Locate the cell with the specified text and output its (X, Y) center coordinate. 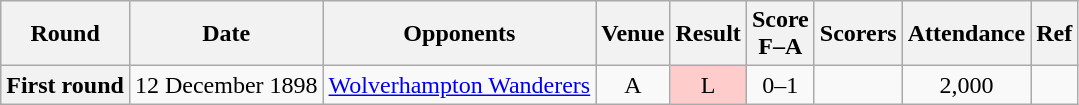
Ref (1054, 34)
Scorers (858, 34)
Venue (633, 34)
0–1 (780, 85)
Date (226, 34)
Attendance (966, 34)
Round (66, 34)
Result (708, 34)
12 December 1898 (226, 85)
Wolverhampton Wanderers (460, 85)
First round (66, 85)
ScoreF–A (780, 34)
2,000 (966, 85)
L (708, 85)
A (633, 85)
Opponents (460, 34)
